Output the [X, Y] coordinate of the center of the cell containing the given text.  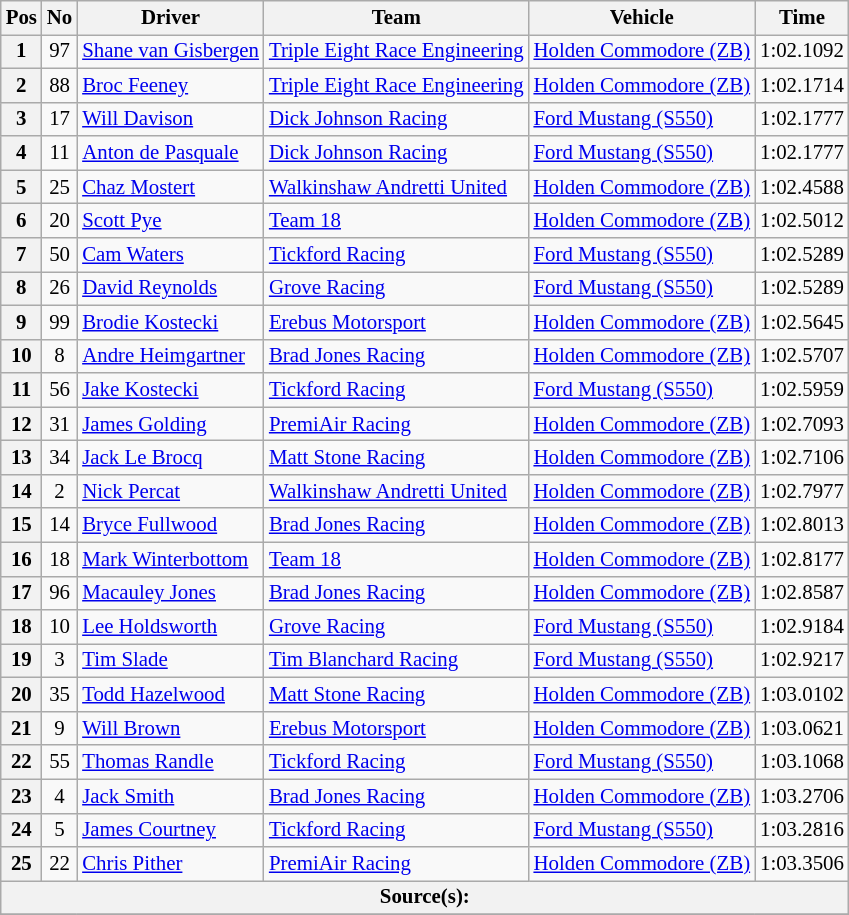
Time [802, 18]
Broc Feeney [170, 85]
96 [60, 593]
97 [60, 51]
Will Davison [170, 119]
1:02.7093 [802, 424]
1:02.8177 [802, 559]
99 [60, 322]
Chris Pither [170, 864]
1:02.5645 [802, 322]
35 [60, 695]
Will Brown [170, 728]
34 [60, 458]
1:02.9184 [802, 627]
Jack Smith [170, 796]
Brodie Kostecki [170, 322]
Driver [170, 18]
24 [22, 830]
No [60, 18]
Bryce Fullwood [170, 525]
Source(s): [425, 898]
31 [60, 424]
23 [22, 796]
1:02.5959 [802, 390]
50 [60, 255]
6 [22, 221]
1:03.0102 [802, 695]
1:02.7977 [802, 491]
56 [60, 390]
Vehicle [642, 18]
13 [22, 458]
Macauley Jones [170, 593]
Mark Winterbottom [170, 559]
19 [22, 661]
Pos [22, 18]
1:02.1714 [802, 85]
James Courtney [170, 830]
26 [60, 288]
Jake Kostecki [170, 390]
1:03.1068 [802, 762]
1:02.5012 [802, 221]
Nick Percat [170, 491]
1:02.8587 [802, 593]
Thomas Randle [170, 762]
Tim Blanchard Racing [396, 661]
1:03.0621 [802, 728]
15 [22, 525]
12 [22, 424]
David Reynolds [170, 288]
Andre Heimgartner [170, 356]
7 [22, 255]
Shane van Gisbergen [170, 51]
1:02.9217 [802, 661]
Todd Hazelwood [170, 695]
Anton de Pasquale [170, 153]
Cam Waters [170, 255]
1:03.2706 [802, 796]
1:02.7106 [802, 458]
1:03.3506 [802, 864]
Team [396, 18]
55 [60, 762]
James Golding [170, 424]
Tim Slade [170, 661]
1 [22, 51]
1:03.2816 [802, 830]
1:02.4588 [802, 187]
Chaz Mostert [170, 187]
1:02.1092 [802, 51]
16 [22, 559]
1:02.5707 [802, 356]
88 [60, 85]
21 [22, 728]
1:02.8013 [802, 525]
Lee Holdsworth [170, 627]
Jack Le Brocq [170, 458]
Scott Pye [170, 221]
